Detect which cell encompasses the target text, then output its [X, Y] center coordinate. 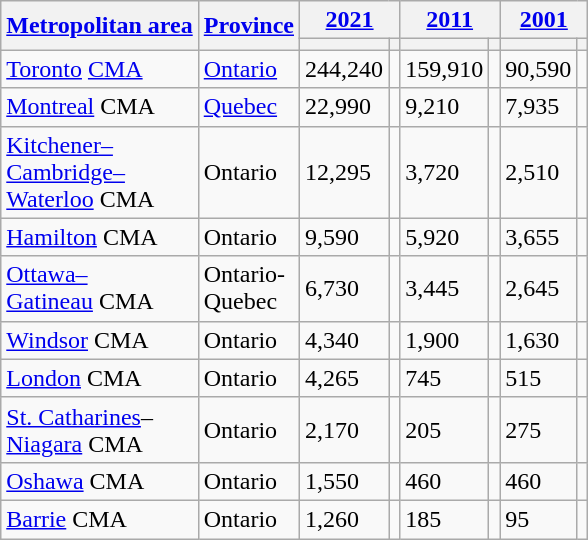
1,630 [538, 340]
London CMA [100, 378]
Ottawa–Gatineau CMA [100, 288]
12,295 [344, 172]
Quebec [248, 107]
9,210 [444, 107]
745 [444, 378]
Barrie CMA [100, 519]
Province [248, 26]
3,655 [538, 237]
515 [538, 378]
90,590 [538, 69]
2,170 [344, 430]
Toronto CMA [100, 69]
3,720 [444, 172]
244,240 [344, 69]
4,265 [344, 378]
159,910 [444, 69]
22,990 [344, 107]
205 [444, 430]
Metropolitan area [100, 26]
2011 [450, 20]
6,730 [344, 288]
2001 [544, 20]
1,260 [344, 519]
2,510 [538, 172]
Ontario-Quebec [248, 288]
95 [538, 519]
5,920 [444, 237]
St. Catharines–Niagara CMA [100, 430]
3,445 [444, 288]
Oshawa CMA [100, 481]
9,590 [344, 237]
4,340 [344, 340]
2,645 [538, 288]
275 [538, 430]
Hamilton CMA [100, 237]
Windsor CMA [100, 340]
185 [444, 519]
Montreal CMA [100, 107]
7,935 [538, 107]
Kitchener–Cambridge–Waterloo CMA [100, 172]
2021 [350, 20]
1,550 [344, 481]
1,900 [444, 340]
